Return the [x, y] coordinate for the center point of the cell that contains the specified text.  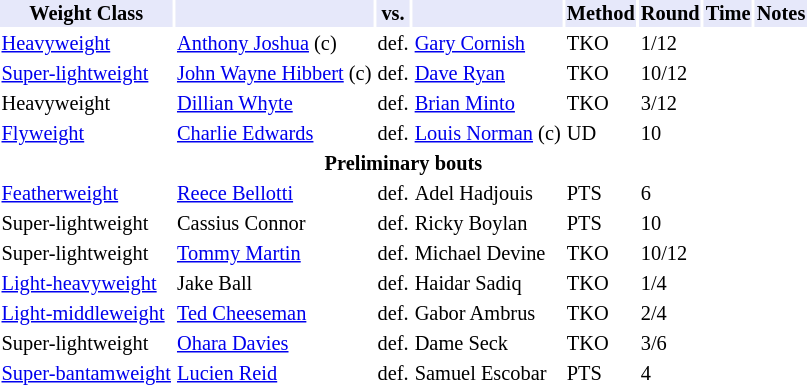
Ricky Boylan [488, 224]
Dillian Whyte [274, 104]
Reece Bellotti [274, 194]
Ted Cheeseman [274, 314]
Brian Minto [488, 104]
Adel Hadjouis [488, 194]
Jake Ball [274, 284]
Round [670, 14]
Charlie Edwards [274, 134]
3/6 [670, 344]
UD [600, 134]
Dame Seck [488, 344]
6 [670, 194]
3/12 [670, 104]
vs. [393, 14]
Louis Norman (c) [488, 134]
Weight Class [86, 14]
Preliminary bouts [404, 164]
Haidar Sadiq [488, 284]
Gary Cornish [488, 44]
Michael Devine [488, 254]
1/4 [670, 284]
Notes [781, 14]
Light-heavyweight [86, 284]
Light-middleweight [86, 314]
John Wayne Hibbert (c) [274, 74]
Gabor Ambrus [488, 314]
Time [728, 14]
Featherweight [86, 194]
2/4 [670, 314]
Tommy Martin [274, 254]
Cassius Connor [274, 224]
Ohara Davies [274, 344]
Dave Ryan [488, 74]
Method [600, 14]
1/12 [670, 44]
Flyweight [86, 134]
Anthony Joshua (c) [274, 44]
